Identify which cell holds the provided text, then report its (x, y) central coordinate. 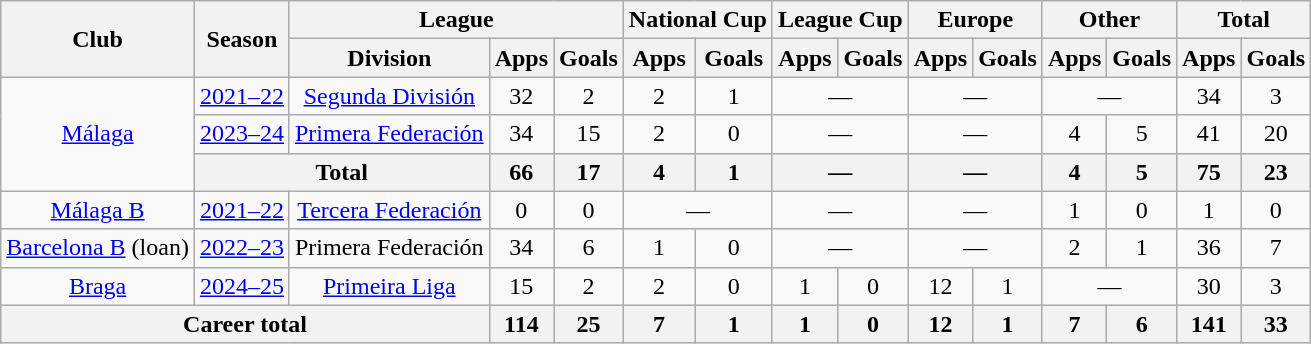
Barcelona B (loan) (98, 248)
2024–25 (242, 286)
Primeira Liga (389, 286)
30 (1209, 286)
20 (1276, 134)
Braga (98, 286)
32 (521, 96)
66 (521, 172)
League (456, 20)
23 (1276, 172)
Europe (975, 20)
17 (589, 172)
National Cup (698, 20)
Málaga B (98, 210)
League Cup (840, 20)
Career total (245, 324)
33 (1276, 324)
Season (242, 39)
2023–24 (242, 134)
Division (389, 58)
Club (98, 39)
141 (1209, 324)
41 (1209, 134)
2022–23 (242, 248)
Other (1109, 20)
114 (521, 324)
25 (589, 324)
Tercera Federación (389, 210)
75 (1209, 172)
36 (1209, 248)
Málaga (98, 134)
Segunda División (389, 96)
